Extract the (X, Y) coordinate from the center of the cell holding the provided text.  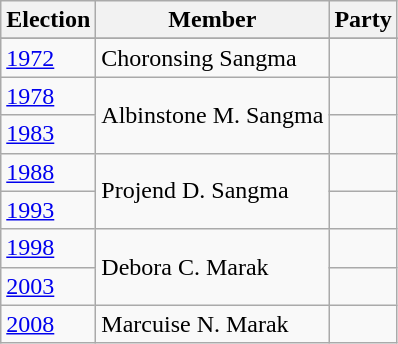
1978 (48, 96)
Party (363, 20)
Member (212, 20)
2008 (48, 324)
1983 (48, 134)
1993 (48, 210)
Debora C. Marak (212, 267)
1972 (48, 58)
1998 (48, 248)
Albinstone M. Sangma (212, 115)
Projend D. Sangma (212, 191)
Marcuise N. Marak (212, 324)
Election (48, 20)
2003 (48, 286)
Choronsing Sangma (212, 58)
1988 (48, 172)
